For the text-containing cell, return its midpoint in [x, y] coordinate format. 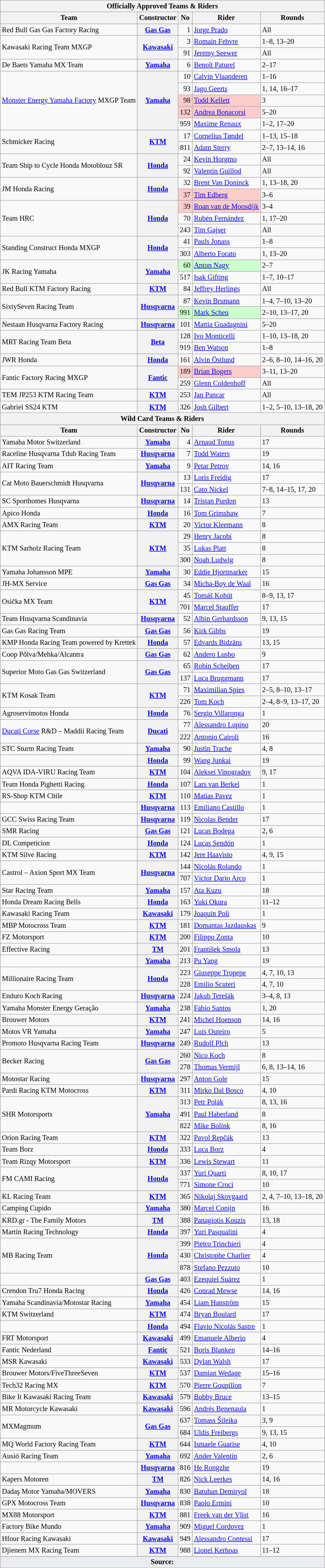
Emiliano Castillo [226, 808]
13, 15 [292, 643]
223 [185, 973]
4, 9, 15 [292, 855]
60 [185, 265]
337 [185, 1173]
Luís Outeiro [226, 1031]
Rubén Fernández [226, 218]
397 [185, 1232]
474 [185, 1314]
Glenn Coldenhoff [226, 383]
Kawasaki Racing Team [69, 914]
Team Honda Pighetti Racing [69, 784]
Monster Energy Yamaha Factory MXGP Team [69, 100]
De Baets Yamaha MX Team [69, 65]
Aleksei Vinogradov [226, 772]
Pu Yang [226, 961]
Anton Gole [226, 1079]
MB Racing Team [69, 1255]
2–6, 8–10, 14–16, 20 [292, 360]
380 [185, 1208]
247 [185, 1031]
4, 7, 10, 13 [292, 973]
Ata Kuzu [226, 890]
KTM Silve Racing [69, 855]
Freek van der Vlist [226, 1515]
GCC Swiss Racing Team [69, 820]
Fábio Santos [226, 1008]
5 [292, 1031]
Standing Construct Honda MXGP [69, 247]
Ivo Monticelli [226, 336]
Andrea Bonacorsi [226, 112]
14–16 [292, 1350]
62 [185, 654]
TEM JP253 KTM Racing Team [69, 395]
707 [185, 878]
MRT Racing Team Beta [69, 342]
Bobby Bruce [226, 1397]
KTM Kosak Team [69, 696]
Simone Croci [226, 1185]
Cato Nickel [226, 489]
Batuhan Demiryol [226, 1491]
959 [185, 124]
144 [185, 866]
Gas Gas Racing Team [69, 631]
189 [185, 372]
Brent Van Doninck [226, 183]
822 [185, 1126]
Uldis Freibergs [226, 1432]
Roan van de Moosdijk [226, 206]
3–4 [292, 206]
František Smola [226, 949]
1–2, 17–20 [292, 124]
Lucas Bodega [226, 831]
Lucas Sendón [226, 843]
213 [185, 961]
Effective Racing [69, 949]
101 [185, 324]
Wild Card Teams & Riders [162, 419]
Alvin Östlund [226, 360]
Romain Febvre [226, 41]
3–6 [292, 195]
Yuri Quarti [226, 1173]
39 [185, 206]
Team Husqvarna Scandinavia [69, 619]
Alessandro Lupino [226, 725]
8–9, 13, 17 [292, 595]
771 [185, 1185]
Apico Honda [69, 513]
SMR Racing [69, 831]
MSR Kawasaki [69, 1362]
3, 9 [292, 1421]
1, 14, 16–17 [292, 89]
FRT Motorsport [69, 1338]
200 [185, 937]
Panagiotis Kouzis [226, 1220]
Hfour Racing Kawasaki [69, 1539]
Honda Dream Racing Bells [69, 902]
FM CAMI Racing [69, 1179]
76 [185, 713]
Michel Hoenson [226, 1020]
GPX Motocross Team [69, 1503]
399 [185, 1244]
Cat Moto Bauerschmidt Husqvarna [69, 483]
32 [185, 183]
Emanuele Alberio [226, 1338]
838 [185, 1503]
Star Racing Team [69, 890]
336 [185, 1161]
Bryan Boulard [226, 1314]
Tristan Purdon [226, 501]
DL Competicion [69, 843]
Lars van Berkel [226, 784]
24 [185, 159]
107 [185, 784]
13–15 [292, 1397]
4, 7, 10 [292, 985]
113 [185, 808]
Nikolaj Skovgaard [226, 1197]
517 [185, 277]
Loris Freidig [226, 478]
297 [185, 1079]
Lukas Platt [226, 548]
Paolo Ermini [226, 1503]
259 [185, 383]
Team Ship to Cycle Honda Motoblouz SR [69, 165]
Luca Bruggmann [226, 678]
70 [185, 218]
9, 17 [292, 772]
34 [185, 584]
Marcel Conijn [226, 1208]
Anton Nagy [226, 265]
684 [185, 1432]
Castrol – Axion Sport MX Team [69, 872]
Ander Valentín [226, 1456]
Red Bull KTM Factory Racing [69, 289]
Luca Borz [226, 1149]
Andero Lusbo [226, 654]
MR Motorcycle Kawasaki [69, 1409]
3–4, 8, 13 [292, 996]
6, 8, 13–14, 16 [292, 1067]
238 [185, 1008]
Rudolf Plch [226, 1043]
AQVA IDA-VIRU Racing Team [69, 772]
8, 16 [292, 1126]
Superior Moto Gas Gas Switzerland [69, 672]
1–2, 5–10, 13–18, 20 [292, 407]
243 [185, 230]
2–7, 13–14, 16 [292, 147]
Tim Edberg [226, 195]
91 [185, 53]
Marcel Stauffer [226, 607]
Nicolas Bender [226, 820]
Andrés Benenaula [226, 1409]
Boris Blanken [226, 1350]
Fantic Factory Racing MXGP [69, 378]
Kevin Horgmo [226, 159]
Yamaha Johansson MPE [69, 572]
Justin Trache [226, 749]
1–10, 13–18, 20 [292, 336]
Coop Põlva/Mehka/Alcantra [69, 654]
494 [185, 1326]
Martin Racing Technology [69, 1232]
Domantas Jazdauskas [226, 926]
Nicolás Rolando [226, 866]
137 [185, 678]
87 [185, 301]
Tim Gajser [226, 230]
KL Racing Team [69, 1197]
Kawasaki Racing Team MXGP [69, 47]
STC Sturm Racing Team [69, 749]
Todd Waters [226, 454]
388 [185, 1220]
6 [185, 65]
He Rongzhe [226, 1468]
Dadaş Motor Yamaha/MOVERS [69, 1491]
Lewis Stewart [226, 1161]
41 [185, 242]
161 [185, 360]
93 [185, 89]
430 [185, 1256]
92 [185, 171]
579 [185, 1397]
313 [185, 1102]
Camping Cupido [69, 1208]
Maximilian Spies [226, 690]
Adam Sterry [226, 147]
KRD.gr - The Family Motors [69, 1220]
Factory Bike Mundo [69, 1527]
Petar Petrov [226, 466]
2–17 [292, 65]
Raceline Husqvarna Tdub Racing Team [69, 454]
121 [185, 831]
Osička MX Team [69, 601]
37 [185, 195]
228 [185, 985]
Yamaha Monster Energy Geração [69, 1008]
Victor Kleemann [226, 525]
303 [185, 254]
Christophe Charlier [226, 1256]
99 [185, 760]
919 [185, 348]
226 [185, 702]
278 [185, 1067]
260 [185, 1055]
2–7 [292, 265]
8, 10, 17 [292, 1173]
Yuki Okura [226, 902]
8, 13, 16 [292, 1102]
JK Racing Yamaha [69, 271]
Wang Junkai [226, 760]
241 [185, 1020]
Conrad Mewse [226, 1291]
596 [185, 1409]
Todd Kellett [226, 101]
701 [185, 607]
JM Honda Racing [69, 188]
Flavio Nicolás Sastre [226, 1326]
Mark Scheu [226, 312]
Mike Bolink [226, 1126]
71 [185, 690]
Noah Ludwig [226, 560]
Nick Leerkes [226, 1479]
Brouwer Motors/FiveThreeSeven [69, 1373]
Jakub Terešák [226, 996]
Jeremy Seewer [226, 53]
Víctor Dario Arco [226, 878]
Orion Racing Team [69, 1138]
Mirko Dal Bosco [226, 1091]
201 [185, 949]
Paul Haberland [226, 1114]
Djienem MX Racing Team [69, 1550]
Arnaud Tonus [226, 442]
Tomass Šileika [226, 1421]
30 [185, 572]
Fantic Nederland [69, 1350]
881 [185, 1515]
249 [185, 1043]
Jago Geerts [226, 89]
MQ World Factory Racing Team [69, 1444]
Liam Hanström [226, 1303]
77 [185, 725]
Ausió Racing Team [69, 1456]
Officially Approved Teams & Riders [162, 6]
Kevin Brumann [226, 301]
Ducati Corse R&D – Maddii Racing Team [69, 731]
98 [185, 101]
988 [185, 1550]
Gabriel SS24 KTM [69, 407]
Thomas Vermijl [226, 1067]
MX88 Motorsport [69, 1515]
128 [185, 336]
157 [185, 890]
124 [185, 843]
Bike It Kawasaki Racing Team [69, 1397]
Team HRC [69, 218]
Filippo Zonta [226, 937]
Enduro Koch Racing [69, 996]
Brouwer Motors [69, 1020]
1, 20 [292, 1008]
Motos VR Yamaha [69, 1031]
311 [185, 1091]
1–16 [292, 77]
644 [185, 1444]
SHR Motorsports [69, 1114]
45 [185, 595]
Giuseppe Tropepe [226, 973]
Ducati [158, 731]
AIT Racing Team [69, 466]
AMX Racing Team [69, 525]
Yamaha Scandinavia/Motostar Racing [69, 1303]
326 [185, 407]
104 [185, 772]
KTM Switzerland [69, 1314]
52 [185, 619]
Damian Wedage [226, 1373]
11 [292, 1161]
2, 4, 7–10, 13–18, 20 [292, 1197]
Eddie Hjortmarker [226, 572]
SC Sporthomes Husqvarna [69, 501]
Emilio Scuteri [226, 985]
181 [185, 926]
333 [185, 1149]
MBP Motocross Team [69, 926]
Team Borz [69, 1149]
Ezequiel Suárez [226, 1279]
Ismaele Guarise [226, 1444]
Nico Koch [226, 1055]
Kirk Gibbs [226, 631]
533 [185, 1362]
14 [185, 501]
Tomáš Kohút [226, 595]
322 [185, 1138]
253 [185, 395]
13, 18 [292, 1220]
Maxime Renaux [226, 124]
84 [185, 289]
521 [185, 1350]
Yamaha Motor Switzerland [69, 442]
Dylan Walsh [226, 1362]
2–4, 8–9, 13–17, 20 [292, 702]
Motostar Racing [69, 1079]
Calvin Vlaanderen [226, 77]
949 [185, 1539]
56 [185, 631]
222 [185, 737]
909 [185, 1527]
3–11, 13–20 [292, 372]
4, 8 [292, 749]
499 [185, 1338]
Robin Scheiben [226, 666]
119 [185, 820]
Pietro Trinchieri [226, 1244]
Benoît Paturel [226, 65]
Henry Jacobi [226, 537]
Team Rizqy Motorsport [69, 1161]
Pardi Racing KTM Motocross [69, 1091]
Valentin Guillod [226, 171]
878 [185, 1267]
Ben Watson [226, 348]
Source: [162, 1562]
KMP Honda Racing Team powered by Krettek [69, 643]
830 [185, 1491]
426 [185, 1291]
1, 13–18, 20 [292, 183]
Tom Grimshaw [226, 513]
110 [185, 796]
1–13, 15–18 [292, 136]
692 [185, 1456]
Edvards Bidzāns [226, 643]
Beta [158, 342]
1–7, 10–17 [292, 277]
Millionaire Racing Team [69, 979]
FZ Motorsport [69, 937]
7–8, 14–15, 17, 20 [292, 489]
Petr Polák [226, 1102]
Joaquín Poli [226, 914]
454 [185, 1303]
2–5, 8–10, 13–17 [292, 690]
Antonio Cairoli [226, 737]
Micha-Boy de Waal [226, 584]
Jan Pancar [226, 395]
491 [185, 1114]
537 [185, 1373]
Promoto Husqvarna Racing Team [69, 1043]
Jorge Prado [226, 30]
Mattia Guadagnini [226, 324]
Matías Pavez [226, 796]
Agroservimotos Honda [69, 713]
Sergio Villaronga [226, 713]
Schmicker Racing [69, 141]
Nestaan Husqvarna Factory Racing [69, 324]
1, 13–20 [292, 254]
RS-Shop KTM Chile [69, 796]
1–4, 7–10, 13–20 [292, 301]
JH-MX Service [69, 584]
365 [185, 1197]
Pierre Goupillon [226, 1385]
Becker Racing [69, 1061]
300 [185, 560]
Tech32 Racing MX [69, 1385]
Pauls Jonass [226, 242]
Kapers Motoren [69, 1479]
991 [185, 312]
Cornelius Tøndel [226, 136]
Jeffrey Herlings [226, 289]
826 [185, 1479]
132 [185, 112]
Red Bull Gas Gas Factory Racing [69, 30]
Stefano Pezzuto [226, 1267]
Albin Gerhardsson [226, 619]
142 [185, 855]
224 [185, 996]
Alessandro Contessi [226, 1539]
Tom Koch [226, 702]
JWR Honda [69, 360]
MXMagmum [69, 1426]
Isak Gifting [226, 277]
SixtySeven Racing Team [69, 307]
163 [185, 902]
Alberto Forato [226, 254]
Brian Bogers [226, 372]
1, 17–20 [292, 218]
Crendon Tru7 Honda Racing [69, 1291]
Pavol Repčák [226, 1138]
811 [185, 147]
179 [185, 914]
29 [185, 537]
2–10, 13–17, 20 [292, 312]
Yuri Pasqualini [226, 1232]
65 [185, 666]
Jere Haavisto [226, 855]
Lionel Kerhoas [226, 1550]
Josh Gilbert [226, 407]
35 [185, 548]
1–8, 13–20 [292, 41]
15–16 [292, 1373]
403 [185, 1279]
637 [185, 1421]
131 [185, 489]
570 [185, 1385]
816 [185, 1468]
Miguel Cordovez [226, 1527]
KTM Sarholz Racing Team [69, 548]
90 [185, 749]
57 [185, 643]
